Return the [x, y] coordinate for the center point of the cell that contains the specified text.  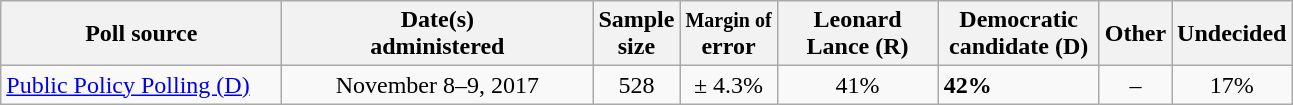
17% [1232, 85]
November 8–9, 2017 [438, 85]
LeonardLance (R) [858, 34]
Democraticcandidate (D) [1018, 34]
Samplesize [636, 34]
Date(s)administered [438, 34]
± 4.3% [728, 85]
Public Policy Polling (D) [142, 85]
Margin oferror [728, 34]
Other [1135, 34]
41% [858, 85]
Poll source [142, 34]
– [1135, 85]
42% [1018, 85]
Undecided [1232, 34]
528 [636, 85]
